Detect which cell encompasses the target text, then output its (x, y) center coordinate. 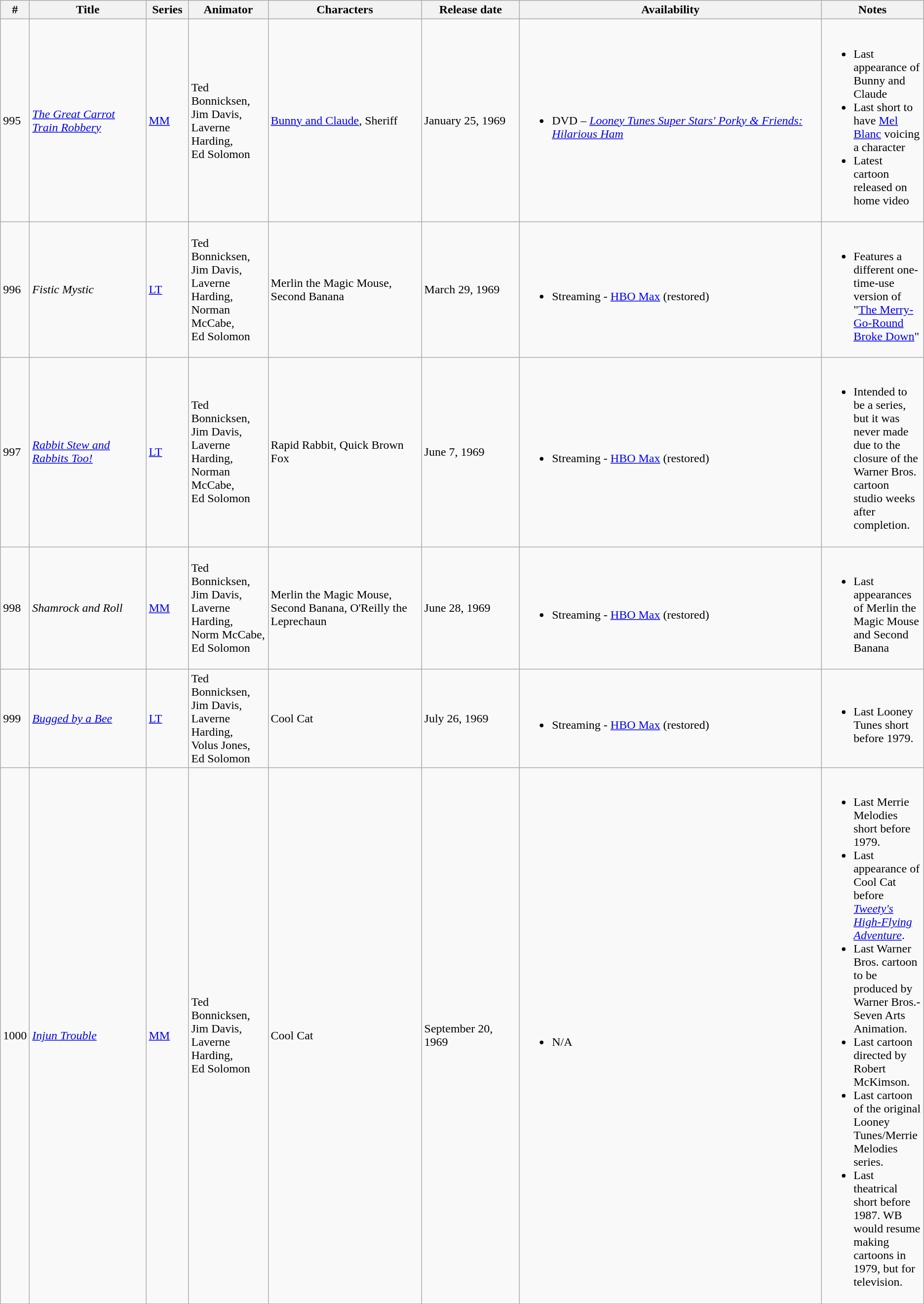
Characters (345, 10)
Animator (228, 10)
995 (15, 120)
Series (167, 10)
Release date (471, 10)
Merlin the Magic Mouse, Second Banana (345, 289)
Ted Bonnicksen,Jim Davis,Laverne Harding,Volus Jones,Ed Solomon (228, 718)
Availability (670, 10)
Last appearance of Bunny and ClaudeLast short to have Mel Blanc voicing a characterLatest cartoon released on home video (873, 120)
Notes (873, 10)
Injun Trouble (88, 1036)
Features a different one-time-use version of "The Merry-Go-Round Broke Down" (873, 289)
Title (88, 10)
# (15, 10)
Ted Bonnicksen,Jim Davis,Laverne Harding,Norm McCabe,Ed Solomon (228, 608)
1000 (15, 1036)
Merlin the Magic Mouse, Second Banana, O'Reilly the Leprechaun (345, 608)
Bunny and Claude, Sheriff (345, 120)
March 29, 1969 (471, 289)
September 20, 1969 (471, 1036)
June 7, 1969 (471, 452)
July 26, 1969 (471, 718)
January 25, 1969 (471, 120)
Shamrock and Roll (88, 608)
999 (15, 718)
Rabbit Stew and Rabbits Too! (88, 452)
996 (15, 289)
The Great Carrot Train Robbery (88, 120)
Last Looney Tunes short before 1979. (873, 718)
N/A (670, 1036)
Bugged by a Bee (88, 718)
Rapid Rabbit, Quick Brown Fox (345, 452)
998 (15, 608)
DVD – Looney Tunes Super Stars' Porky & Friends: Hilarious Ham (670, 120)
Fistic Mystic (88, 289)
997 (15, 452)
Last appearances of Merlin the Magic Mouse and Second Banana (873, 608)
Intended to be a series, but it was never made due to the closure of the Warner Bros. cartoon studio weeks after completion. (873, 452)
June 28, 1969 (471, 608)
